Locate the cell with the specified text and output its [x, y] center coordinate. 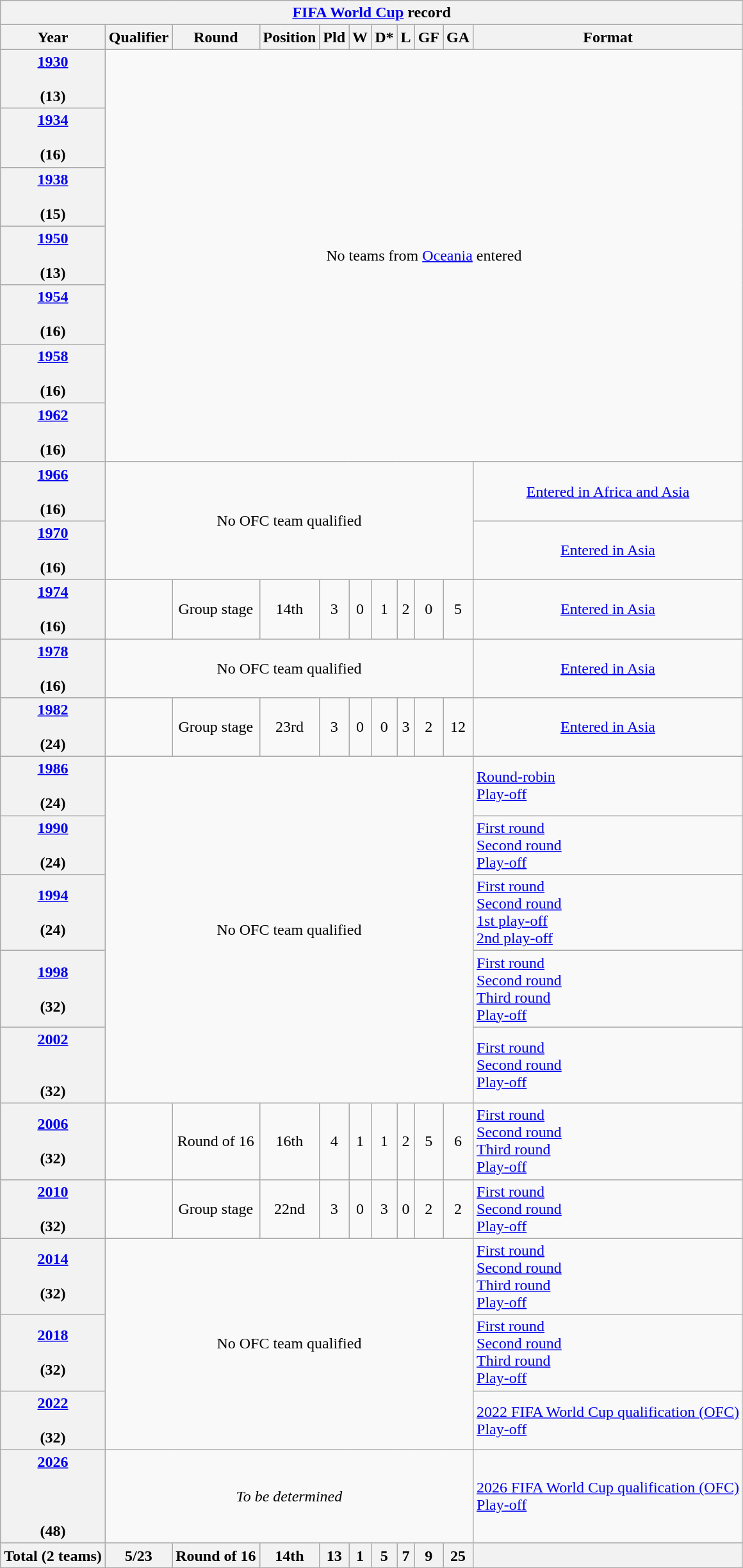
Total (2 teams) [53, 1555]
Qualifier [138, 37]
Entered in Africa and Asia [608, 491]
Position [290, 37]
2006(32) [53, 1141]
22nd [290, 1209]
Pld [334, 37]
1934(16) [53, 138]
To be determined [289, 1496]
First roundSecond round1st play-off2nd play-off [608, 913]
4 [334, 1141]
1966(16) [53, 491]
W [360, 37]
9 [429, 1555]
Year [53, 37]
6 [459, 1141]
GA [459, 37]
2026 FIFA World Cup qualification (OFC)Play-off [608, 1496]
16th [290, 1141]
1954(16) [53, 314]
12 [459, 727]
7 [406, 1555]
13 [334, 1555]
1978(16) [53, 668]
1998(32) [53, 989]
2026(48) [53, 1496]
Round [216, 37]
GF [429, 37]
1930(13) [53, 79]
1982(24) [53, 727]
1958(16) [53, 373]
2002(32) [53, 1065]
1950(13) [53, 255]
2010(32) [53, 1209]
D* [384, 37]
Round-robinPlay-off [608, 786]
1990(24) [53, 845]
5/23 [138, 1555]
23rd [290, 727]
25 [459, 1555]
1962(16) [53, 432]
1938(15) [53, 197]
1970(16) [53, 550]
Format [608, 37]
1986(24) [53, 786]
L [406, 37]
2014(32) [53, 1277]
FIFA World Cup record [371, 13]
1974(16) [53, 609]
2022(32) [53, 1420]
2018(32) [53, 1352]
No teams from Oceania entered [424, 255]
2022 FIFA World Cup qualification (OFC)Play-off [608, 1420]
1994(24) [53, 913]
